From the cell containing the given text, extract its center point as (x, y) coordinate. 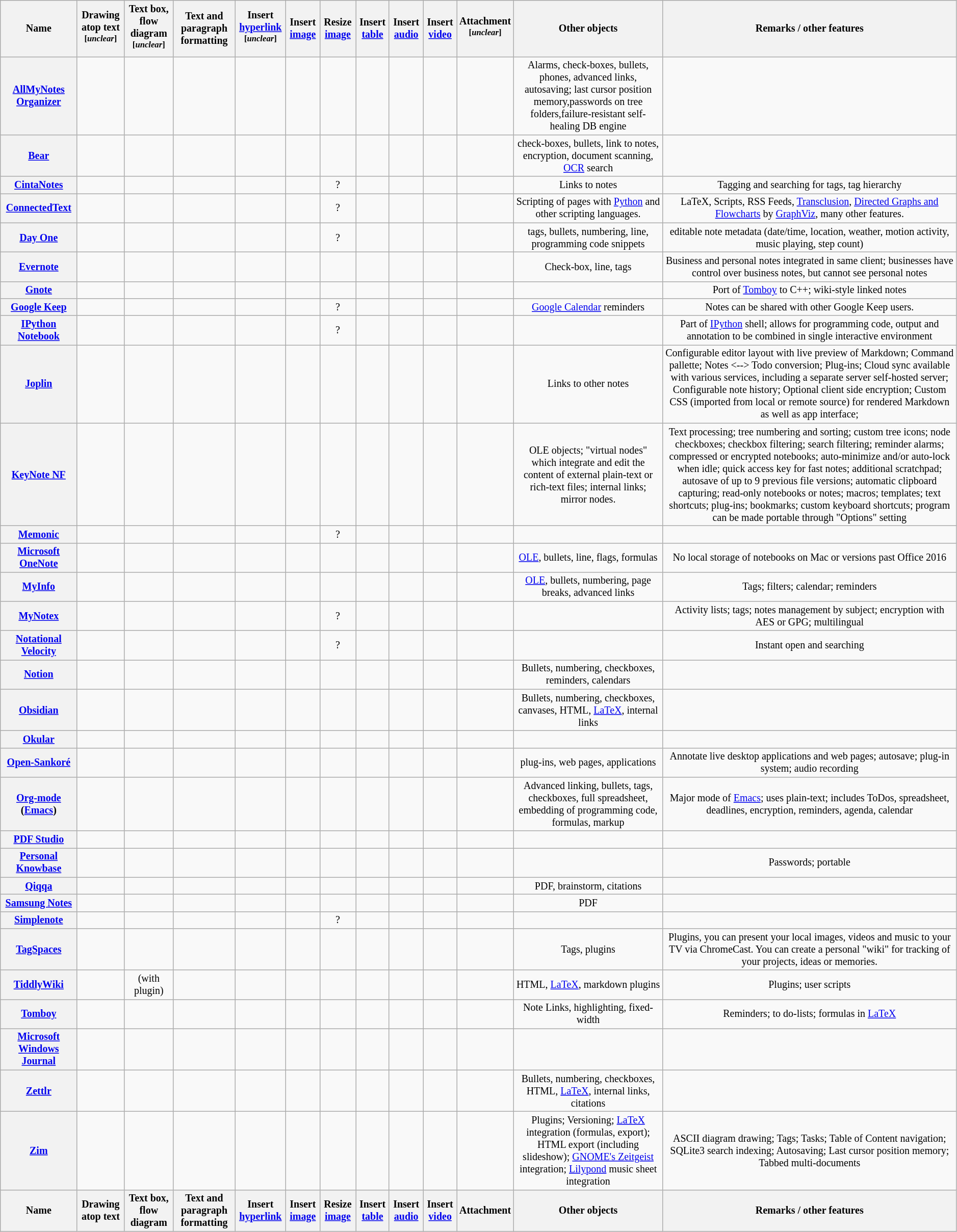
Bear (39, 156)
Okular (39, 739)
OLE, bullets, line, flags, formulas (588, 558)
editable note metadata (date/time, location, weather, motion activity, music playing, step count) (810, 238)
ConnectedText (39, 208)
Drawing atop text (101, 1211)
Google Calendar reminders (588, 307)
Instant open and searching (810, 645)
Tags; filters; calendar; reminders (810, 587)
MyInfo (39, 587)
OLE objects; "virtual nodes" which integrate and edit the content of external plain-text or rich-text files; internal links; mirror nodes. (588, 474)
PDF, brainstorm, citations (588, 886)
Bullets, numbering, checkboxes, reminders, calendars (588, 675)
Activity lists; tags; notes management by subject; encryption with AES or GPG; multilingual (810, 616)
Open-Sankoré (39, 763)
Attachment (485, 1211)
Part of IPython shell; allows for programming code, output and annotation to be combined in single interactive environment (810, 330)
Notion (39, 675)
Reminders; to do-lists; formulas in LaTeX (810, 1014)
Insert hyperlink[unclear] (260, 29)
tags, bullets, numbering, line, programming code snippets (588, 238)
Major mode of Emacs; uses plain-text; includes ToDos, spreadsheet, deadlines, encryption, reminders, agenda, calendar (810, 804)
Scripting of pages with Python and other scripting languages. (588, 208)
Links to other notes (588, 384)
Org-mode (Emacs) (39, 804)
Joplin (39, 384)
Drawing atop text[unclear] (101, 29)
CintaNotes (39, 186)
HTML, LaTeX, markdown plugins (588, 985)
Business and personal notes integrated in same client; businesses have control over business notes, but cannot see personal notes (810, 267)
Plugins; user scripts (810, 985)
plug-ins, web pages, applications (588, 763)
Tomboy (39, 1014)
Text box, flow diagram (149, 1211)
Bullets, numbering, checkboxes, HTML, LaTeX, internal links, citations (588, 1091)
Qiqqa (39, 886)
TagSpaces (39, 949)
Advanced linking, bullets, tags, checkboxes, full spreadsheet, embedding of programming code, formulas, markup (588, 804)
IPython Notebook (39, 330)
KeyNote NF (39, 474)
No local storage of notebooks on Mac or versions past Office 2016 (810, 558)
(with plugin) (149, 985)
Evernote (39, 267)
Simplenote (39, 920)
Links to notes (588, 186)
Annotate live desktop applications and web pages; autosave; plug-in system; audio recording (810, 763)
check-boxes, bullets, link to notes, encryption, document scanning, OCR search (588, 156)
Check-box, line, tags (588, 267)
Zettlr (39, 1091)
Bullets, numbering, checkboxes, canvases, HTML, LaTeX, internal links (588, 711)
Microsoft OneNote (39, 558)
Attachment[unclear] (485, 29)
Microsoft Windows Journal (39, 1049)
Notational Velocity (39, 645)
Insert hyperlink (260, 1211)
Memonic (39, 534)
AllMyNotes Organizer (39, 96)
Note Links, highlighting, fixed-width (588, 1014)
TiddlyWiki (39, 985)
Samsung Notes (39, 903)
OLE, bullets, numbering, page breaks, advanced links (588, 587)
Port of Tomboy to C++; wiki-style linked notes (810, 291)
Zim (39, 1151)
PDF (588, 903)
Gnote (39, 291)
Google Keep (39, 307)
Day One (39, 238)
Text box, flow diagram[unclear] (149, 29)
Tagging and searching for tags, tag hierarchy (810, 186)
Tags, plugins (588, 949)
Passwords; portable (810, 862)
Obsidian (39, 711)
PDF Studio (39, 840)
Notes can be shared with other Google Keep users. (810, 307)
Personal Knowbase (39, 862)
LaTeX, Scripts, RSS Feeds, Transclusion, Directed Graphs and Flowcharts by GraphViz, many other features. (810, 208)
MyNotex (39, 616)
